Capture the cell that displays the provided text and extract its [X, Y] central coordinate. 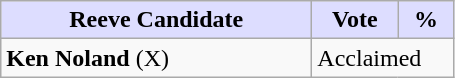
% [426, 20]
Reeve Candidate [156, 20]
Acclaimed [383, 58]
Vote [355, 20]
Ken Noland (X) [156, 58]
